Return (X, Y) of the center of cell containing provided text 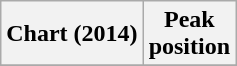
Chart (2014) (72, 34)
Peakposition (189, 34)
